Determine the (x, y) coordinate at the center of the cell enclosing the given text.  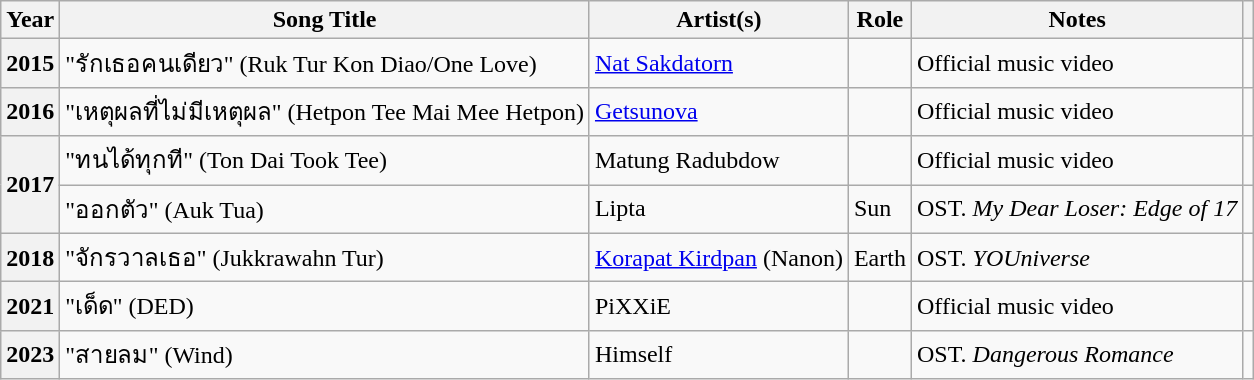
2016 (30, 112)
OST. Dangerous Romance (1076, 354)
"รักเธอคนเดียว" (Ruk Tur Kon Diao/One Love) (325, 64)
"เหตุผลที่ไม่มีเหตุผล" (Hetpon Tee Mai Mee Hetpon) (325, 112)
Artist(s) (718, 20)
OST. My Dear Loser: Edge of 17 (1076, 208)
Korapat Kirdpan (Nanon) (718, 258)
2023 (30, 354)
Nat Sakdatorn (718, 64)
Notes (1076, 20)
Getsunova (718, 112)
"จักรวาลเธอ" (Jukkrawahn Tur) (325, 258)
2021 (30, 306)
2015 (30, 64)
Song Title (325, 20)
Sun (880, 208)
OST. YOUniverse (1076, 258)
"สายลม" (Wind) (325, 354)
2018 (30, 258)
2017 (30, 184)
Matung Radubdow (718, 160)
"ทนได้ทุกที" (Ton Dai Took Tee) (325, 160)
"เด็ด" (DED) (325, 306)
PiXXiE (718, 306)
Year (30, 20)
Earth (880, 258)
"ออกตัว" (Auk Tua) (325, 208)
Himself (718, 354)
Lipta (718, 208)
Role (880, 20)
